Return the [x, y] coordinate for the center point of the cell that contains the specified text.  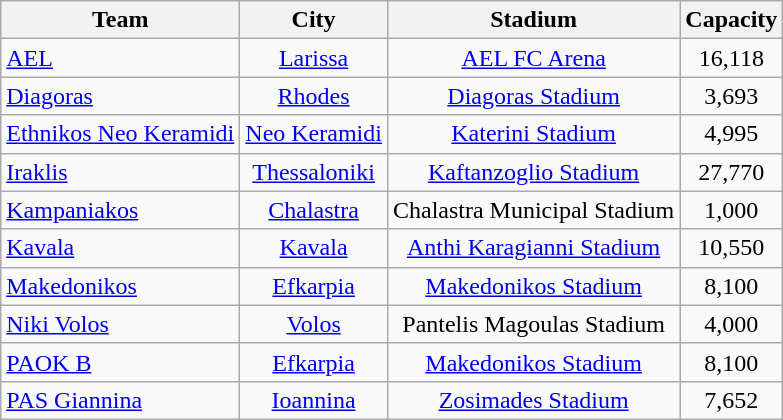
Iraklis [120, 172]
Chalastra [314, 210]
Zosimades Stadium [533, 400]
16,118 [732, 58]
Kampaniakos [120, 210]
PAS Giannina [120, 400]
Larissa [314, 58]
1,000 [732, 210]
Anthi Karagianni Stadium [533, 248]
7,652 [732, 400]
27,770 [732, 172]
4,000 [732, 324]
Makedonikos [120, 286]
Diagoras Stadium [533, 96]
Neo Keramidi [314, 134]
3,693 [732, 96]
AEL FC Arena [533, 58]
4,995 [732, 134]
PAOK B [120, 362]
Thessaloniki [314, 172]
Stadium [533, 20]
10,550 [732, 248]
Katerini Stadium [533, 134]
Volos [314, 324]
Chalastra Municipal Stadium [533, 210]
Ioannina [314, 400]
Ethnikos Neo Keramidi [120, 134]
Kaftanzoglio Stadium [533, 172]
Diagoras [120, 96]
City [314, 20]
Pantelis Magoulas Stadium [533, 324]
Team [120, 20]
Niki Volos [120, 324]
Rhodes [314, 96]
Capacity [732, 20]
AEL [120, 58]
